For the text-containing cell, return its midpoint in (x, y) coordinate format. 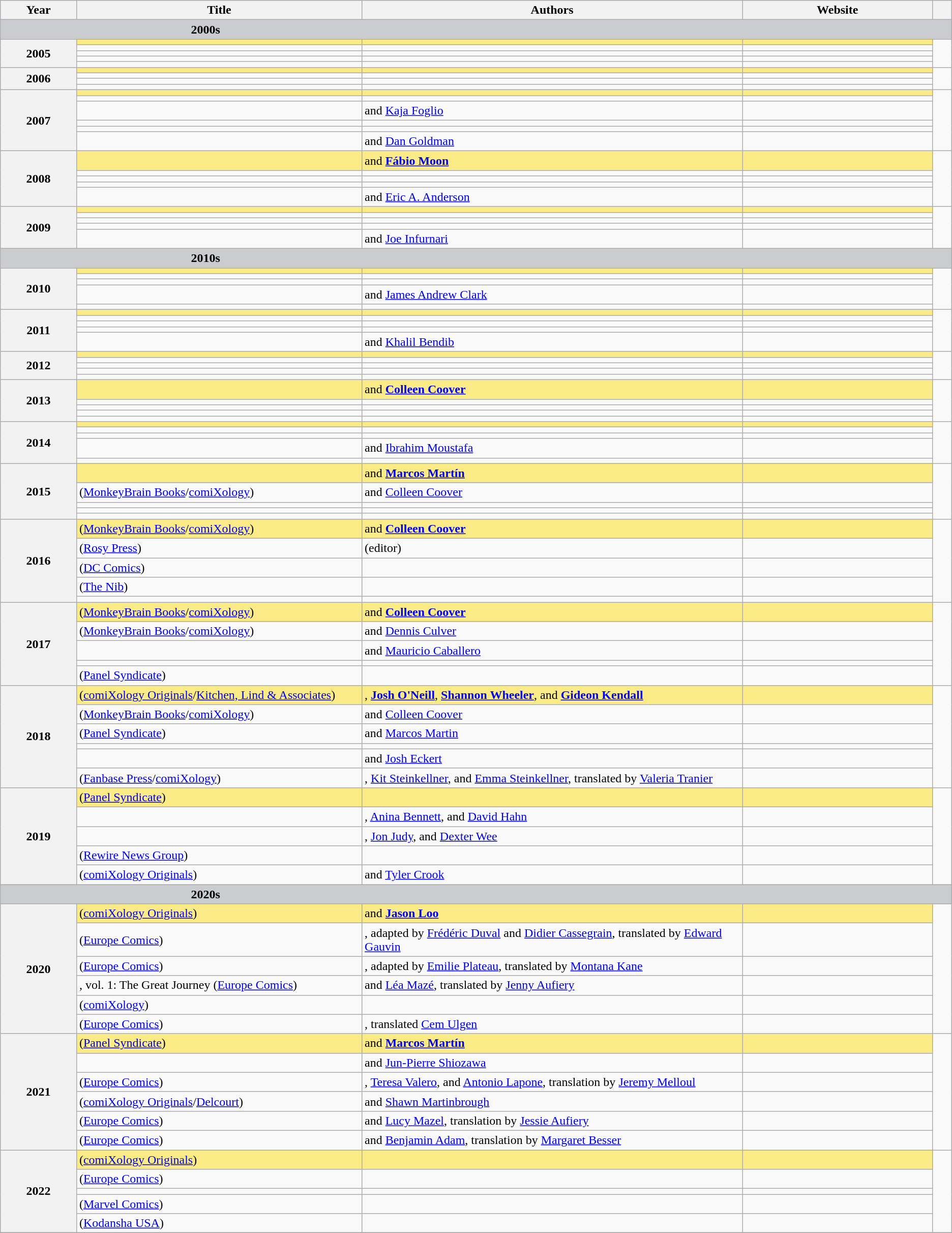
(comiXology Originals/Delcourt) (219, 1101)
and Kaja Foglio (552, 111)
(Fanbase Press/comiXology) (219, 778)
and Josh Eckert (552, 758)
and Eric A. Anderson (552, 197)
2022 (39, 1191)
, adapted by Emilie Plateau, translated by Montana Kane (552, 966)
Title (219, 10)
and Jun-Pierre Shiozawa (552, 1063)
, Kit Steinkellner, and Emma Steinkellner, translated by Valeria Tranier (552, 778)
and James Andrew Clark (552, 295)
2020s (476, 894)
and Benjamin Adam, translation by Margaret Besser (552, 1140)
2011 (39, 331)
and Dan Goldman (552, 141)
, Josh O'Neill, Shannon Wheeler, and Gideon Kendall (552, 695)
Year (39, 10)
and Joe Infurnari (552, 239)
2010 (39, 288)
2010s (476, 258)
2000s (476, 30)
2017 (39, 644)
and Tyler Crook (552, 875)
2012 (39, 365)
and Ibrahim Moustafa (552, 448)
, adapted by Frédéric Duval and Didier Cassegrain, translated by Edward Gauvin (552, 940)
and Marcos Martin (552, 733)
2014 (39, 443)
2005 (39, 53)
Website (838, 10)
2008 (39, 179)
and Lucy Mazel, translation by Jessie Aufiery (552, 1121)
(comiXology Originals/Kitchen, Lind & Associates) (219, 695)
(comiXology) (219, 1005)
(The Nib) (219, 587)
2006 (39, 78)
(DC Comics) (219, 567)
2020 (39, 968)
, Teresa Valero, and Antonio Lapone, translation by Jeremy Melloul (552, 1082)
, Anina Bennett, and David Hahn (552, 816)
2021 (39, 1092)
2009 (39, 227)
(Marvel Comics) (219, 1204)
, Jon Judy, and Dexter Wee (552, 836)
Authors (552, 10)
and Dennis Culver (552, 631)
, vol. 1: The Great Journey (Europe Comics) (219, 985)
2015 (39, 491)
2019 (39, 836)
and Jason Loo (552, 914)
2016 (39, 561)
(Rosy Press) (219, 548)
2007 (39, 120)
, translated Cem Ulgen (552, 1024)
and Fábio Moon (552, 161)
2013 (39, 400)
2018 (39, 737)
and Mauricio Caballero (552, 651)
(editor) (552, 548)
(Rewire News Group) (219, 856)
and Léa Mazé, translated by Jenny Aufiery (552, 985)
and Shawn Martinbrough (552, 1101)
and Khalil Bendib (552, 342)
(Kodansha USA) (219, 1223)
